Detect which cell encompasses the target text, then output its [X, Y] center coordinate. 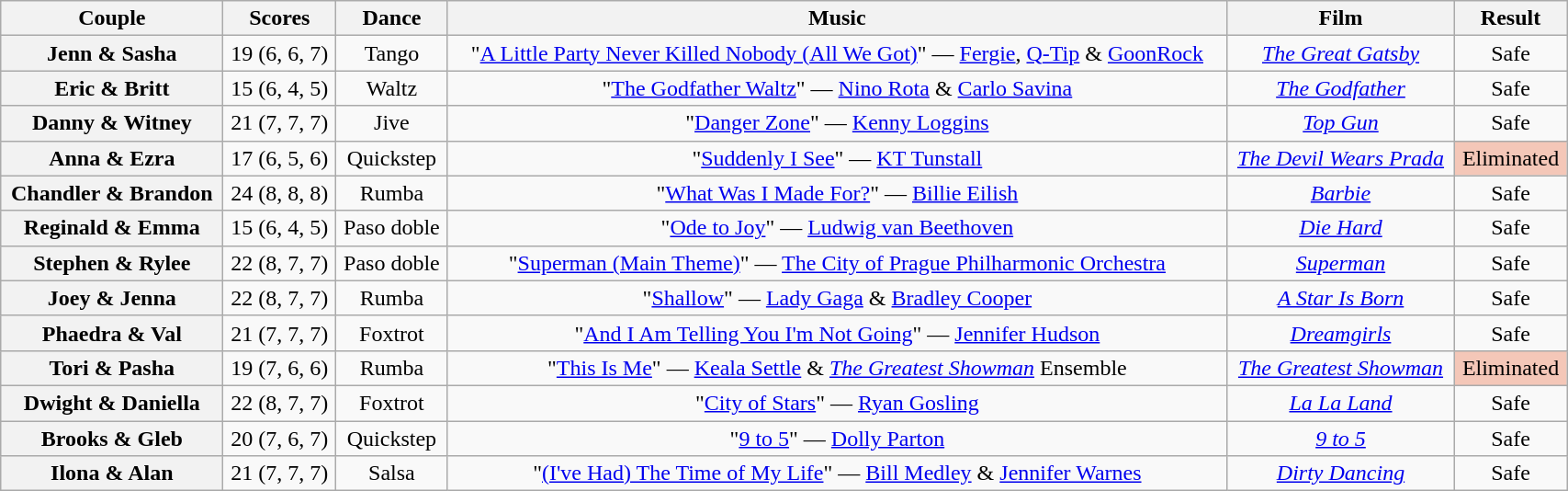
Chandler & Brandon [112, 193]
"And I Am Telling You I'm Not Going" — Jennifer Hudson [837, 333]
Salsa [391, 474]
Music [837, 18]
Jenn & Sasha [112, 53]
The Greatest Showman [1341, 368]
Eric & Britt [112, 88]
Dance [391, 18]
"This Is Me" — Keala Settle & The Greatest Showman Ensemble [837, 368]
"Suddenly I See" — KT Tunstall [837, 158]
Dwight & Daniella [112, 403]
Jive [391, 123]
Barbie [1341, 193]
The Devil Wears Prada [1341, 158]
Dirty Dancing [1341, 474]
24 (8, 8, 8) [279, 193]
Dreamgirls [1341, 333]
"(I've Had) The Time of My Life" — Bill Medley & Jennifer Warnes [837, 474]
Scores [279, 18]
Reginald & Emma [112, 228]
"The Godfather Waltz" — Nino Rota & Carlo Savina [837, 88]
19 (7, 6, 6) [279, 368]
The Great Gatsby [1341, 53]
20 (7, 6, 7) [279, 439]
"City of Stars" — Ryan Gosling [837, 403]
The Godfather [1341, 88]
"Danger Zone" — Kenny Loggins [837, 123]
Stephen & Rylee [112, 263]
Top Gun [1341, 123]
19 (6, 6, 7) [279, 53]
Danny & Witney [112, 123]
Anna & Ezra [112, 158]
"Superman (Main Theme)" — The City of Prague Philharmonic Orchestra [837, 263]
Film [1341, 18]
"A Little Party Never Killed Nobody (All We Got)" — Fergie, Q-Tip & GoonRock [837, 53]
"9 to 5" — Dolly Parton [837, 439]
"What Was I Made For?" — Billie Eilish [837, 193]
"Shallow" — Lady Gaga & Bradley Cooper [837, 298]
Couple [112, 18]
La La Land [1341, 403]
Brooks & Gleb [112, 439]
Waltz [391, 88]
Ilona & Alan [112, 474]
A Star Is Born [1341, 298]
17 (6, 5, 6) [279, 158]
"Ode to Joy" — Ludwig van Beethoven [837, 228]
Result [1510, 18]
Tori & Pasha [112, 368]
9 to 5 [1341, 439]
Die Hard [1341, 228]
Joey & Jenna [112, 298]
Superman [1341, 263]
Tango [391, 53]
Phaedra & Val [112, 333]
